Return [X, Y] of the center of cell containing provided text 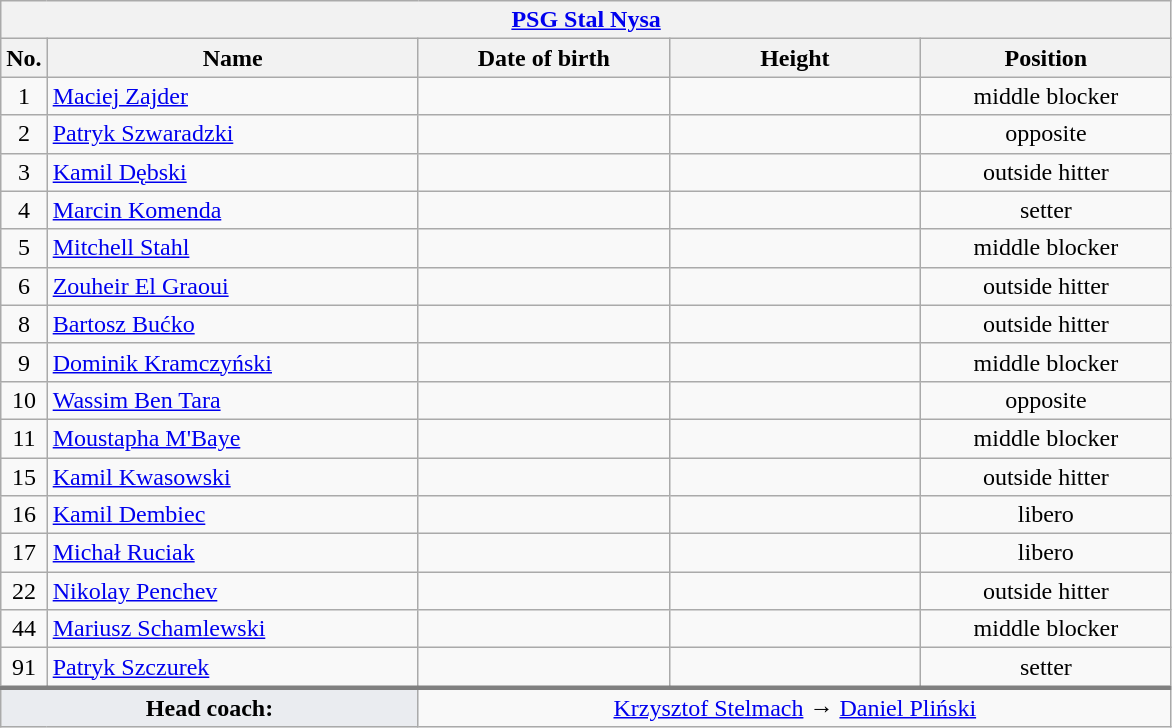
Mitchell Stahl [232, 248]
Head coach: [210, 707]
Krzysztof Stelmach → Daniel Pliński [794, 707]
6 [24, 286]
91 [24, 668]
9 [24, 362]
Position [1046, 58]
Patryk Szwaradzki [232, 134]
2 [24, 134]
Kamil Dembiec [232, 515]
Wassim Ben Tara [232, 400]
Height [794, 58]
Bartosz Bućko [232, 324]
3 [24, 172]
11 [24, 438]
1 [24, 96]
PSG Stal Nysa [586, 20]
Name [232, 58]
Kamil Kwasowski [232, 477]
5 [24, 248]
8 [24, 324]
17 [24, 553]
Patryk Szczurek [232, 668]
44 [24, 629]
Moustapha M'Baye [232, 438]
10 [24, 400]
Marcin Komenda [232, 210]
Kamil Dębski [232, 172]
Michał Ruciak [232, 553]
Zouheir El Graoui [232, 286]
15 [24, 477]
Dominik Kramczyński [232, 362]
Nikolay Penchev [232, 591]
4 [24, 210]
Maciej Zajder [232, 96]
22 [24, 591]
Date of birth [544, 58]
Mariusz Schamlewski [232, 629]
No. [24, 58]
16 [24, 515]
